From the cell containing the given text, extract its center point as (X, Y) coordinate. 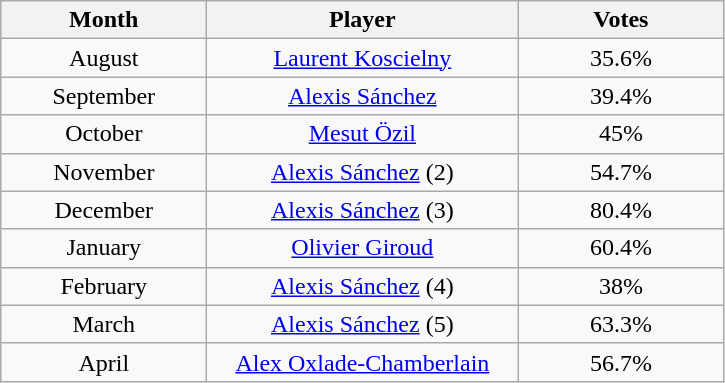
Month (104, 20)
54.7% (621, 172)
August (104, 58)
November (104, 172)
38% (621, 286)
March (104, 324)
October (104, 134)
56.7% (621, 362)
Alex Oxlade-Chamberlain (362, 362)
Votes (621, 20)
April (104, 362)
December (104, 210)
Alexis Sánchez (2) (362, 172)
Alexis Sánchez (362, 96)
Laurent Koscielny (362, 58)
Alexis Sánchez (4) (362, 286)
Alexis Sánchez (3) (362, 210)
45% (621, 134)
39.4% (621, 96)
63.3% (621, 324)
Mesut Özil (362, 134)
Player (362, 20)
January (104, 248)
35.6% (621, 58)
February (104, 286)
80.4% (621, 210)
60.4% (621, 248)
Olivier Giroud (362, 248)
Alexis Sánchez (5) (362, 324)
September (104, 96)
